Identify which cell holds the provided text, then report its (X, Y) central coordinate. 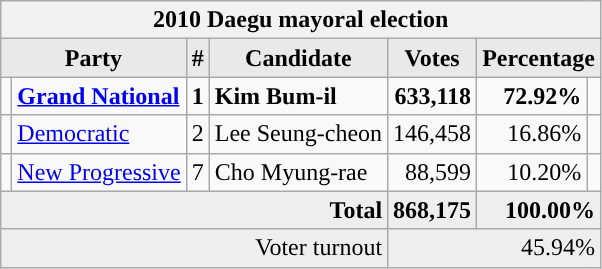
72.92% (532, 96)
Voter turnout (194, 248)
45.94% (494, 248)
1 (198, 96)
100.00% (539, 210)
146,458 (432, 134)
2010 Daegu mayoral election (301, 20)
Party (94, 58)
Candidate (298, 58)
16.86% (532, 134)
Lee Seung-cheon (298, 134)
Kim Bum-il (298, 96)
7 (198, 172)
# (198, 58)
2 (198, 134)
Percentage (539, 58)
868,175 (432, 210)
New Progressive (99, 172)
Votes (432, 58)
Cho Myung-rae (298, 172)
Democratic (99, 134)
Grand National (99, 96)
88,599 (432, 172)
633,118 (432, 96)
10.20% (532, 172)
Total (194, 210)
